Output the [x, y] coordinate of the center of the cell containing the given text.  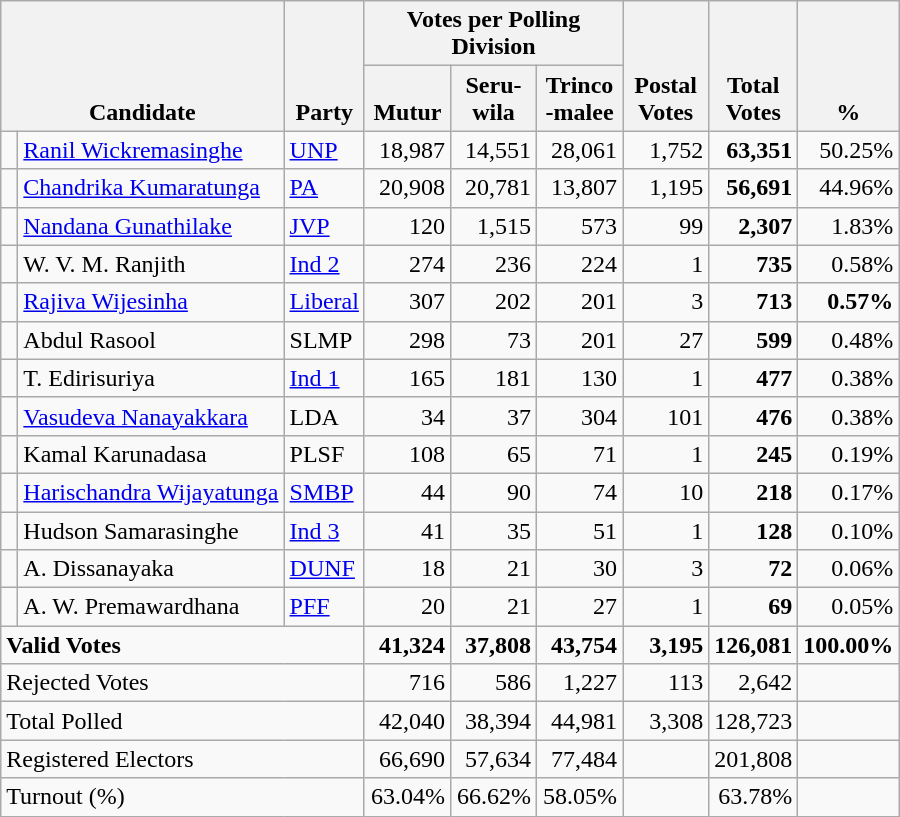
LDA [324, 416]
120 [407, 226]
Ind 3 [324, 531]
128 [754, 531]
% [848, 66]
298 [407, 340]
34 [407, 416]
573 [580, 226]
Mutur [407, 98]
224 [580, 264]
DUNF [324, 569]
Seru-wila [493, 98]
0.10% [848, 531]
SMBP [324, 492]
716 [407, 683]
Ranil Wickremasinghe [151, 150]
44,981 [580, 721]
245 [754, 454]
SLMP [324, 340]
Hudson Samarasinghe [151, 531]
A. W. Premawardhana [151, 607]
236 [493, 264]
13,807 [580, 188]
Harischandra Wijayatunga [151, 492]
1,227 [580, 683]
Rejected Votes [183, 683]
0.19% [848, 454]
30 [580, 569]
99 [666, 226]
1.83% [848, 226]
0.57% [848, 302]
Valid Votes [183, 645]
37 [493, 416]
18 [407, 569]
T. Edirisuriya [151, 378]
66,690 [407, 759]
1,752 [666, 150]
69 [754, 607]
37,808 [493, 645]
UNP [324, 150]
72 [754, 569]
41,324 [407, 645]
307 [407, 302]
100.00% [848, 645]
477 [754, 378]
Ind 1 [324, 378]
90 [493, 492]
58.05% [580, 797]
0.58% [848, 264]
1,195 [666, 188]
77,484 [580, 759]
Kamal Karunadasa [151, 454]
Votes per Polling Division [493, 34]
57,634 [493, 759]
28,061 [580, 150]
476 [754, 416]
35 [493, 531]
2,642 [754, 683]
18,987 [407, 150]
735 [754, 264]
38,394 [493, 721]
128,723 [754, 721]
101 [666, 416]
63,351 [754, 150]
586 [493, 683]
Turnout (%) [183, 797]
599 [754, 340]
42,040 [407, 721]
44.96% [848, 188]
JVP [324, 226]
73 [493, 340]
Party [324, 66]
56,691 [754, 188]
Trinco-malee [580, 98]
218 [754, 492]
PFF [324, 607]
PLSF [324, 454]
1,515 [493, 226]
0.05% [848, 607]
Candidate [142, 66]
Ind 2 [324, 264]
41 [407, 531]
130 [580, 378]
Chandrika Kumaratunga [151, 188]
66.62% [493, 797]
Total Polled [183, 721]
113 [666, 683]
Rajiva Wijesinha [151, 302]
0.17% [848, 492]
PostalVotes [666, 66]
Liberal [324, 302]
PA [324, 188]
43,754 [580, 645]
20 [407, 607]
201,808 [754, 759]
3,195 [666, 645]
2,307 [754, 226]
10 [666, 492]
20,908 [407, 188]
W. V. M. Ranjith [151, 264]
74 [580, 492]
A. Dissanayaka [151, 569]
51 [580, 531]
Vasudeva Nanayakkara [151, 416]
14,551 [493, 150]
202 [493, 302]
Total Votes [754, 66]
181 [493, 378]
Nandana Gunathilake [151, 226]
Abdul Rasool [151, 340]
0.48% [848, 340]
274 [407, 264]
108 [407, 454]
50.25% [848, 150]
71 [580, 454]
3,308 [666, 721]
126,081 [754, 645]
0.06% [848, 569]
63.04% [407, 797]
63.78% [754, 797]
20,781 [493, 188]
165 [407, 378]
304 [580, 416]
713 [754, 302]
Registered Electors [183, 759]
65 [493, 454]
44 [407, 492]
